Output the [X, Y] coordinate of the center of the cell containing the given text.  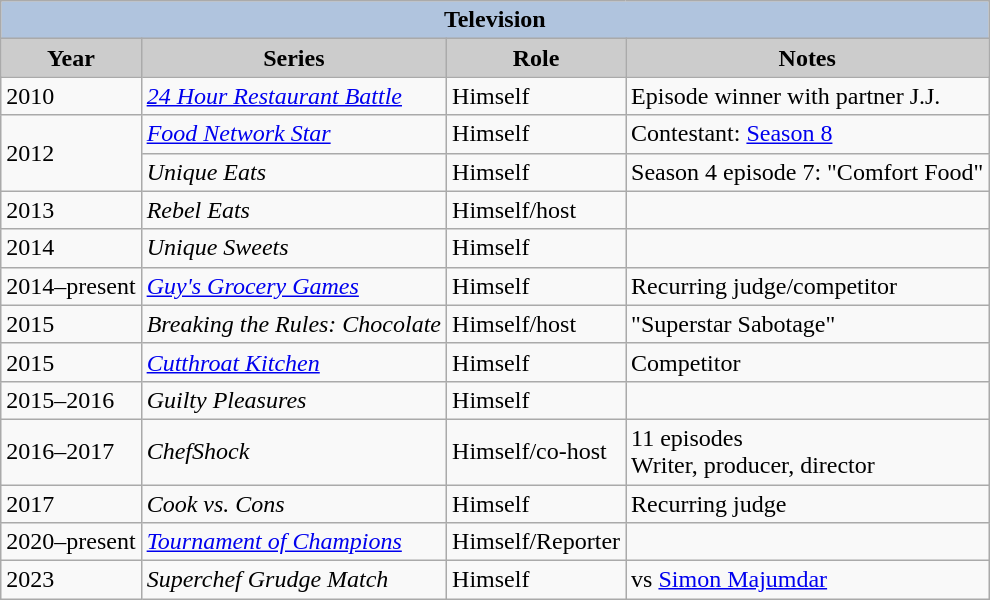
Food Network Star [294, 134]
Superchef Grudge Match [294, 580]
vs Simon Majumdar [808, 580]
Season 4 episode 7: "Comfort Food" [808, 172]
Year [71, 58]
Himself/co-host [536, 452]
11 episodes Writer, producer, director [808, 452]
Recurring judge/competitor [808, 286]
Himself/Reporter [536, 542]
2015–2016 [71, 400]
2017 [71, 503]
2013 [71, 210]
Television [495, 20]
Role [536, 58]
Guilty Pleasures [294, 400]
24 Hour Restaurant Battle [294, 96]
2010 [71, 96]
2023 [71, 580]
Series [294, 58]
2020–present [71, 542]
Notes [808, 58]
Recurring judge [808, 503]
2014–present [71, 286]
Unique Eats [294, 172]
Contestant: Season 8 [808, 134]
ChefShock [294, 452]
"Superstar Sabotage" [808, 324]
Competitor [808, 362]
Tournament of Champions [294, 542]
Episode winner with partner J.J. [808, 96]
Guy's Grocery Games [294, 286]
2012 [71, 153]
Cook vs. Cons [294, 503]
Cutthroat Kitchen [294, 362]
Breaking the Rules: Chocolate [294, 324]
Unique Sweets [294, 248]
2014 [71, 248]
2016–2017 [71, 452]
Rebel Eats [294, 210]
